Determine the (x, y) coordinate at the center of the cell enclosing the given text.  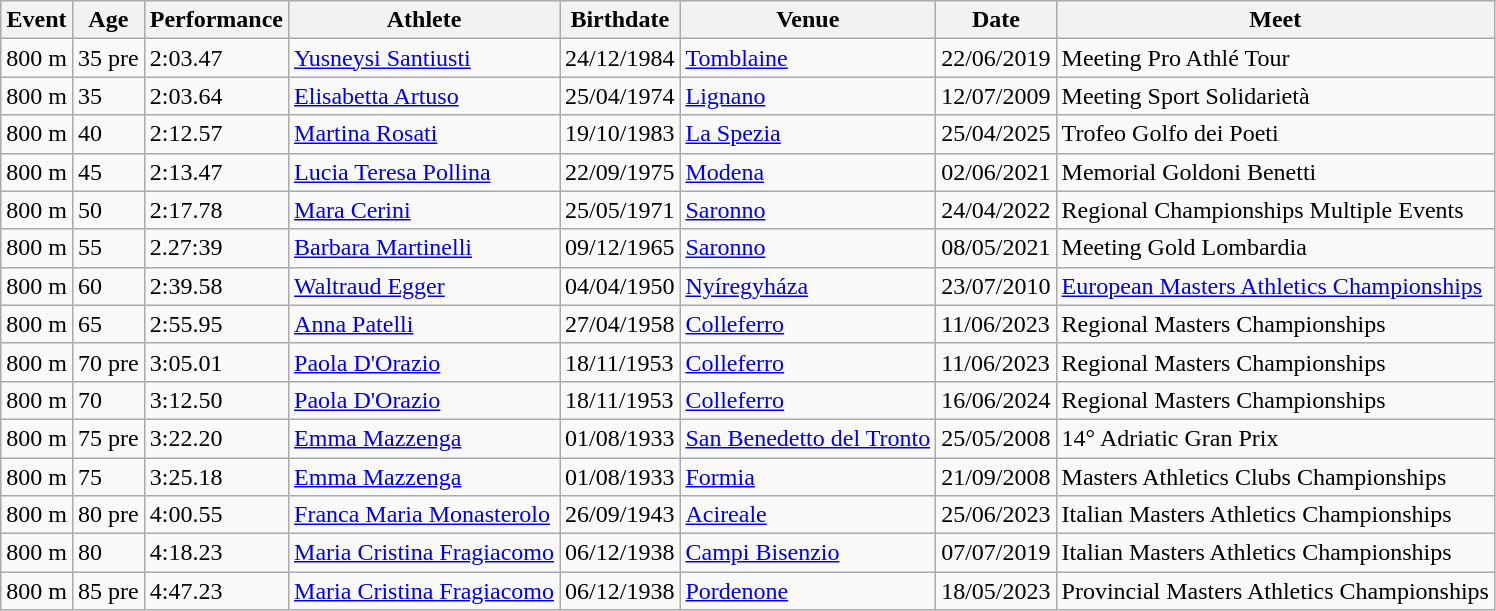
Birthdate (620, 20)
Event (37, 20)
65 (108, 324)
Anna Patelli (424, 324)
75 (108, 477)
26/09/1943 (620, 515)
European Masters Athletics Championships (1275, 286)
Nyíregyháza (808, 286)
80 (108, 553)
Trofeo Golfo dei Poeti (1275, 134)
14° Adriatic Gran Prix (1275, 438)
40 (108, 134)
3:25.18 (216, 477)
70 pre (108, 362)
2:03.47 (216, 58)
23/07/2010 (996, 286)
21/09/2008 (996, 477)
25/05/1971 (620, 210)
55 (108, 248)
La Spezia (808, 134)
19/10/1983 (620, 134)
60 (108, 286)
12/07/2009 (996, 96)
04/04/1950 (620, 286)
08/05/2021 (996, 248)
85 pre (108, 591)
Formia (808, 477)
Venue (808, 20)
24/04/2022 (996, 210)
70 (108, 400)
45 (108, 172)
25/04/2025 (996, 134)
25/04/1974 (620, 96)
4:00.55 (216, 515)
25/05/2008 (996, 438)
50 (108, 210)
Yusneysi Santiusti (424, 58)
3:12.50 (216, 400)
Acireale (808, 515)
22/09/1975 (620, 172)
Meeting Pro Athlé Tour (1275, 58)
Waltraud Egger (424, 286)
4:18.23 (216, 553)
Elisabetta Artuso (424, 96)
2:03.64 (216, 96)
Lucia Teresa Pollina (424, 172)
07/07/2019 (996, 553)
Regional Championships Multiple Events (1275, 210)
Mara Cerini (424, 210)
24/12/1984 (620, 58)
3:22.20 (216, 438)
Martina Rosati (424, 134)
27/04/1958 (620, 324)
2:39.58 (216, 286)
75 pre (108, 438)
Memorial Goldoni Benetti (1275, 172)
Lignano (808, 96)
2:17.78 (216, 210)
Performance (216, 20)
4:47.23 (216, 591)
Provincial Masters Athletics Championships (1275, 591)
80 pre (108, 515)
Barbara Martinelli (424, 248)
35 (108, 96)
Date (996, 20)
Franca Maria Monasterolo (424, 515)
Meeting Gold Lombardia (1275, 248)
Age (108, 20)
Pordenone (808, 591)
16/06/2024 (996, 400)
Meeting Sport Solidarietà (1275, 96)
Modena (808, 172)
09/12/1965 (620, 248)
2:12.57 (216, 134)
Masters Athletics Clubs Championships (1275, 477)
Athlete (424, 20)
Meet (1275, 20)
2:55.95 (216, 324)
02/06/2021 (996, 172)
22/06/2019 (996, 58)
San Benedetto del Tronto (808, 438)
18/05/2023 (996, 591)
3:05.01 (216, 362)
25/06/2023 (996, 515)
2.27:39 (216, 248)
Campi Bisenzio (808, 553)
Tomblaine (808, 58)
2:13.47 (216, 172)
35 pre (108, 58)
